Scan for the cell matching the given text and deliver its [X, Y] coordinate at center. 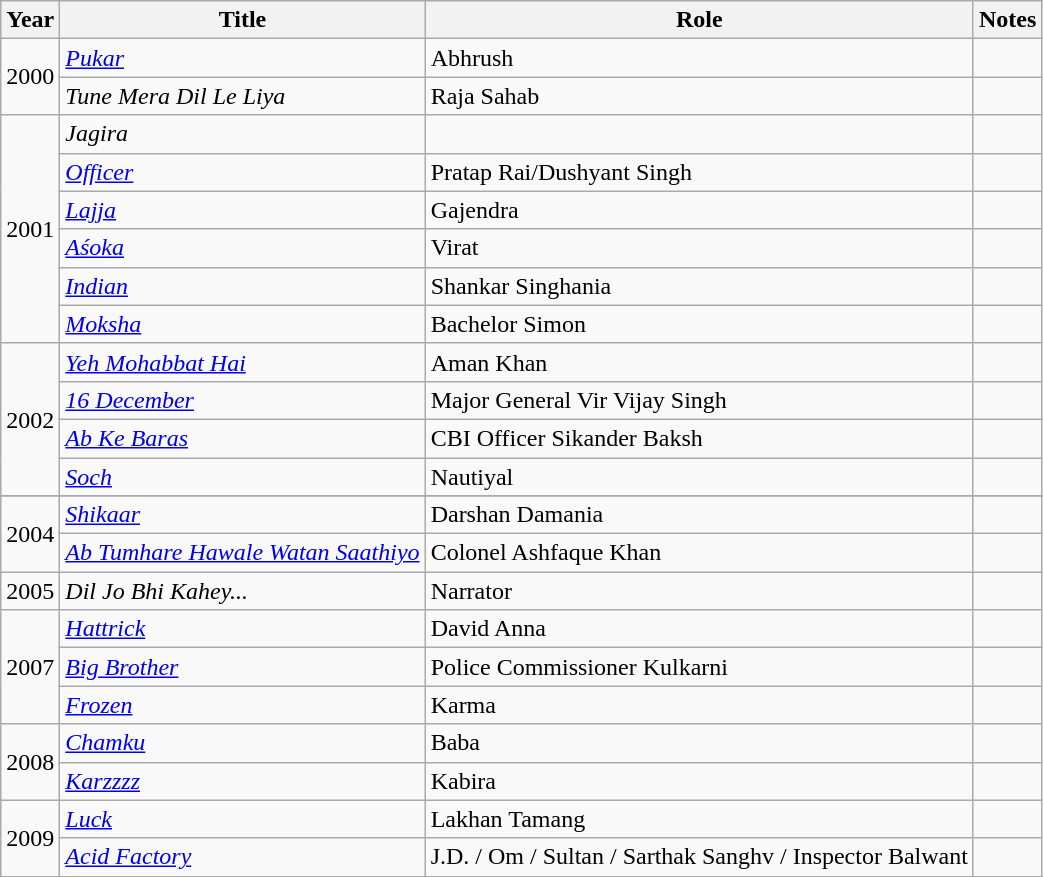
Tune Mera Dil Le Liya [242, 96]
Pratap Rai/Dushyant Singh [699, 172]
Officer [242, 172]
2009 [30, 838]
Abhrush [699, 58]
Soch [242, 477]
Colonel Ashfaque Khan [699, 553]
Notes [1007, 20]
Lakhan Tamang [699, 819]
Kabira [699, 781]
Raja Sahab [699, 96]
Luck [242, 819]
Ab Tumhare Hawale Watan Saathiyo [242, 553]
Yeh Mohabbat Hai [242, 362]
Moksha [242, 324]
2005 [30, 591]
Pukar [242, 58]
Aman Khan [699, 362]
Gajendra [699, 210]
Hattrick [242, 629]
Year [30, 20]
J.D. / Om / Sultan / Sarthak Sanghv / Inspector Balwant [699, 857]
Shikaar [242, 515]
Bachelor Simon [699, 324]
2008 [30, 762]
Police Commissioner Kulkarni [699, 667]
2001 [30, 229]
Dil Jo Bhi Kahey... [242, 591]
16 December [242, 400]
Indian [242, 286]
2004 [30, 534]
Jagira [242, 134]
2007 [30, 667]
Baba [699, 743]
Karzzzz [242, 781]
CBI Officer Sikander Baksh [699, 438]
Karma [699, 705]
Aśoka [242, 248]
Title [242, 20]
Narrator [699, 591]
Major General Vir Vijay Singh [699, 400]
Nautiyal [699, 477]
2002 [30, 419]
Acid Factory [242, 857]
Darshan Damania [699, 515]
Shankar Singhania [699, 286]
Frozen [242, 705]
Role [699, 20]
Chamku [242, 743]
2000 [30, 77]
Ab Ke Baras [242, 438]
Big Brother [242, 667]
Virat [699, 248]
David Anna [699, 629]
Lajja [242, 210]
